Capture the cell that displays the provided text and extract its [x, y] central coordinate. 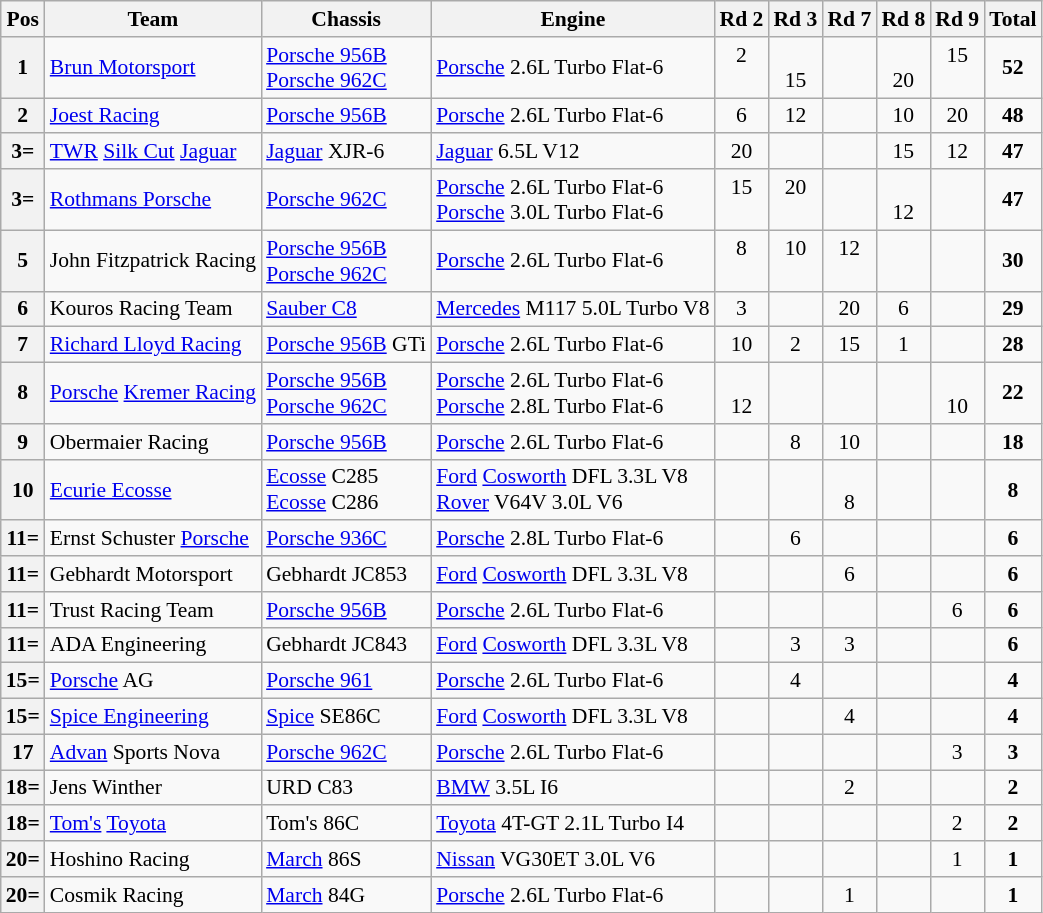
Hoshino Racing [153, 859]
Rd 9 [957, 19]
Rd 2 [742, 19]
28 [1012, 345]
URD C83 [346, 788]
Advan Sports Nova [153, 752]
Pos [23, 19]
Ford Cosworth DFL 3.3L V8Rover V64V 3.0L V6 [572, 490]
Gebhardt JC853 [346, 574]
22 [1012, 394]
TWR Silk Cut Jaguar [153, 152]
Total [1012, 19]
17 [23, 752]
Porsche 936C [346, 539]
29 [1012, 309]
7 [23, 345]
Sauber C8 [346, 309]
Tom's Toyota [153, 824]
Chassis [346, 19]
5 [23, 260]
Cosmik Racing [153, 895]
Toyota 4T-GT 2.1L Turbo I4 [572, 824]
Nissan VG30ET 3.0L V6 [572, 859]
Team [153, 19]
18 [1012, 442]
Jaguar 6.5L V12 [572, 152]
Tom's 86C [346, 824]
Kouros Racing Team [153, 309]
52 [1012, 68]
Rd 8 [903, 19]
Gebhardt JC843 [346, 645]
9 [23, 442]
Porsche 956B GTi [346, 345]
March 86S [346, 859]
Porsche 2.8L Turbo Flat-6 [572, 539]
Rd 7 [849, 19]
48 [1012, 116]
Porsche AG [153, 681]
John Fitzpatrick Racing [153, 260]
Porsche 2.6L Turbo Flat-6Porsche 3.0L Turbo Flat-6 [572, 200]
Ernst Schuster Porsche [153, 539]
Ecosse C285Ecosse C286 [346, 490]
Rothmans Porsche [153, 200]
Trust Racing Team [153, 610]
30 [1012, 260]
Jaguar XJR-6 [346, 152]
BMW 3.5L I6 [572, 788]
Joest Racing [153, 116]
Porsche 961 [346, 681]
Richard Lloyd Racing [153, 345]
Spice SE86C [346, 717]
Brun Motorsport [153, 68]
ADA Engineering [153, 645]
Porsche 2.6L Turbo Flat-6Porsche 2.8L Turbo Flat-6 [572, 394]
Porsche Kremer Racing [153, 394]
Engine [572, 19]
Jens Winther [153, 788]
March 84G [346, 895]
Mercedes M117 5.0L Turbo V8 [572, 309]
Obermaier Racing [153, 442]
Spice Engineering [153, 717]
Rd 3 [795, 19]
Gebhardt Motorsport [153, 574]
Ecurie Ecosse [153, 490]
